From the cell containing the given text, extract its center point as [X, Y] coordinate. 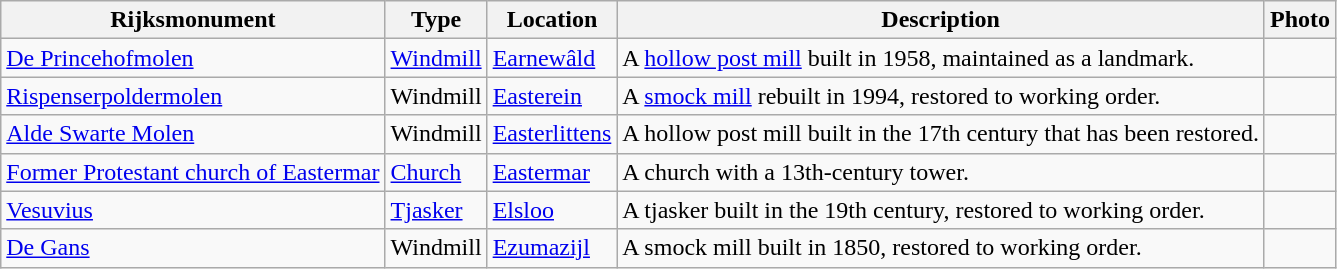
A smock mill rebuilt in 1994, restored to working order. [941, 96]
Alde Swarte Molen [193, 134]
Easterlittens [552, 134]
Vesuvius [193, 210]
Type [436, 20]
Church [436, 172]
A smock mill built in 1850, restored to working order. [941, 248]
Location [552, 20]
Rispenserpoldermolen [193, 96]
Photo [1300, 20]
De Gans [193, 248]
A tjasker built in the 19th century, restored to working order. [941, 210]
Rijksmonument [193, 20]
A hollow post mill built in 1958, maintained as a landmark. [941, 58]
Eastermar [552, 172]
Elsloo [552, 210]
Earnewâld [552, 58]
Tjasker [436, 210]
De Princehofmolen [193, 58]
Ezumazijl [552, 248]
A church with a 13th-century tower. [941, 172]
A hollow post mill built in the 17th century that has been restored. [941, 134]
Description [941, 20]
Easterein [552, 96]
Former Protestant church of Eastermar [193, 172]
